Detect which cell encompasses the target text, then output its [x, y] center coordinate. 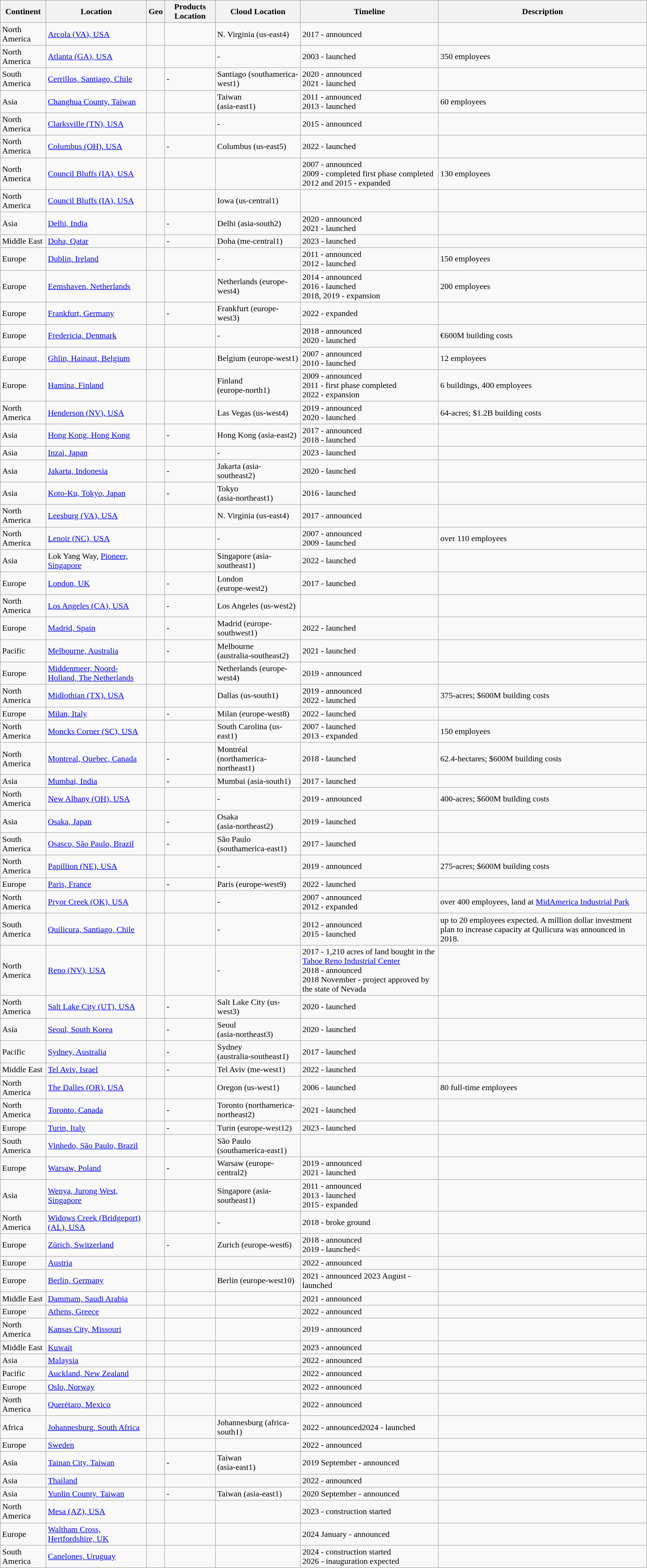
London(europe-west2) [258, 583]
Tokyo(asia-northeast1) [258, 493]
2023 - construction started [369, 1512]
Turin (europe-west12) [258, 1128]
Toronto, Canada [96, 1110]
400-acres; $600M building costs [543, 799]
2017 - 1,210 acres of land bought in the Tahoe Reno Industrial Center2018 - announced2018 November - project approved by the state of Nevada [369, 970]
2021 - announced [369, 1298]
Los Angeles (us-west2) [258, 606]
Midlothian (TX), USA [96, 696]
Tel Aviv (me-west1) [258, 1070]
Milan, Italy [96, 714]
Henderson (NV), USA [96, 413]
over 400 employees, land at MidAmerica Industrial Park [543, 902]
Atlanta (GA), USA [96, 57]
2019 - announced2020 - launched [369, 413]
Cerrillos, Santiago, Chile [96, 79]
The Dalles (OR), USA [96, 1088]
Dublin, Ireland [96, 259]
Johannesburg (africa-south1) [258, 1427]
2007 - announced2012 - expanded [369, 902]
2019 September - announced [369, 1463]
2016 - launched [369, 493]
60 employees [543, 102]
2018 - announced2019 - launched< [369, 1245]
2007 - announced2010 - launched [369, 358]
2023 - announced [369, 1347]
New Albany (OH), USA [96, 799]
Dammam, Saudi Arabia [96, 1298]
Santiago (southamerica-west1) [258, 79]
Tel Aviv, Israel [96, 1070]
2003 - launched [369, 57]
Kuwait [96, 1347]
Doha, Qatar [96, 241]
Querétaro, Mexico [96, 1404]
2022 - announced2024 - launched [369, 1427]
Auckland, New Zealand [96, 1374]
2015 - announced [369, 124]
2024 January - announced [369, 1534]
Salt Lake City (us-west3) [258, 1007]
Cloud Location [258, 12]
Doha (me-central1) [258, 241]
Canelones, Uruguay [96, 1557]
Hong Kong, Hong Kong [96, 435]
Mumbai, India [96, 781]
Frankfurt, Germany [96, 313]
over 110 employees [543, 538]
Sydney, Australia [96, 1052]
2007 - announced2009 - completed first phase completed2012 and 2015 - expanded [369, 174]
Arcola (VA), USA [96, 34]
Melbourne(australia-southeast2) [258, 651]
Warsaw (europe-central2) [258, 1168]
2011 - announced2012 - launched [369, 259]
Vinhedo, São Paulo, Brazil [96, 1146]
Belgium (europe-west1) [258, 358]
Kansas City, Missouri [96, 1329]
Melbourne, Australia [96, 651]
Berlin (europe-west10) [258, 1281]
Lenoir (NC), USA [96, 538]
London, UK [96, 583]
Eemshaven, Netherlands [96, 286]
Tainan City, Taiwan [96, 1463]
Continent [23, 12]
2012 - announced2015 - launched [369, 929]
375-acres; $600M building costs [543, 696]
Las Vegas (us-west4) [258, 413]
Clarksville (TN), USA [96, 124]
Seoul, South Korea [96, 1029]
Jakarta (asia-southeast2) [258, 471]
Changhua County, Taiwan [96, 102]
Location [96, 12]
Middenmeer, Noord-Holland, The Netherlands [96, 674]
Mesa (AZ), USA [96, 1512]
Osasco, São Paulo, Brazil [96, 844]
80 full-time employees [543, 1088]
Sweden [96, 1445]
Osaka, Japan [96, 822]
2021 - announced 2023 August - launched [369, 1281]
Africa [23, 1427]
Mumbai (asia-south1) [258, 781]
6 buildings, 400 employees [543, 386]
€600M building costs [543, 336]
Berlin, Germany [96, 1281]
130 employees [543, 174]
Delhi, India [96, 223]
62.4-hectares; $600M building costs [543, 759]
Koto-Ku, Tokyo, Japan [96, 493]
Turin, Italy [96, 1128]
2011 - announced2013 - launched [369, 102]
Los Angeles (CA), USA [96, 606]
Oslo, Norway [96, 1387]
Ghlin, Hainaut, Belgium [96, 358]
Products Location [190, 12]
12 employees [543, 358]
Lok Yang Way, Pioneer, Singapore [96, 561]
South Carolina (us-east1) [258, 732]
Columbus (OH), USA [96, 147]
2007 - launched2013 - expanded [369, 732]
Frankfurt (europe-west3) [258, 313]
Madrid, Spain [96, 628]
2018 - announced2020 - launched [369, 336]
Zurich (europe-west6) [258, 1245]
2022 - expanded [369, 313]
Malaysia [96, 1361]
Oregon (us-west1) [258, 1088]
Montréal (northamerica-northeast1) [258, 759]
2019 - launched [369, 822]
Timeline [369, 12]
Leesburg (VA), USA [96, 516]
Columbus (us-east5) [258, 147]
2018 - broke ground [369, 1223]
Osaka(asia-northeast2) [258, 822]
Madrid (europe-southwest1) [258, 628]
2019 - announced2022 - launched [369, 696]
Papillion (NE), USA [96, 866]
Thailand [96, 1481]
350 employees [543, 57]
2017 - announced2018 - launched [369, 435]
Delhi (asia-south2) [258, 223]
Moncks Corner (SC), USA [96, 732]
Zürich, Switzerland [96, 1245]
Description [543, 12]
2011 - announced2013 - launched2015 - expanded [369, 1195]
Iowa (us-central1) [258, 201]
Fredericia, Denmark [96, 336]
2007 - announced2009 - launched [369, 538]
Finland(europe-north1) [258, 386]
Geo [156, 12]
2009 - announced2011 - first phase completed2022 - expansion [369, 386]
Reno (NV), USA [96, 970]
Dallas (us-south1) [258, 696]
64-acres; $1.2B building costs [543, 413]
Hong Kong (asia-east2) [258, 435]
Warsaw, Poland [96, 1168]
Milan (europe-west8) [258, 714]
Johannesburg, South Africa [96, 1427]
Salt Lake City (UT), USA [96, 1007]
2020 September - announced [369, 1494]
275-acres; $600M building costs [543, 866]
Hamina, Finland [96, 386]
200 employees [543, 286]
2024 - construction started2026 - inauguration expected [369, 1557]
Jakarta, Indonesia [96, 471]
Widows Creek (Bridgeport) (AL), USA [96, 1223]
2018 - launched [369, 759]
Sydney(australia-southeast1) [258, 1052]
Yunlin County, Taiwan [96, 1494]
Quilicura, Santiago, Chile [96, 929]
Seoul(asia-northeast3) [258, 1029]
2014 - announced2016 - launched2018, 2019 - expansion [369, 286]
Pryor Creek (OK), USA [96, 902]
Montreal, Quebec, Canada [96, 759]
Inzai, Japan [96, 453]
Wenya, Jurong West, Singapore [96, 1195]
Toronto (northamerica-northeast2) [258, 1110]
Paris, France [96, 884]
Athens, Greece [96, 1311]
Paris (europe-west9) [258, 884]
2019 - announced2021 - launched [369, 1168]
up to 20 employees expected. A million dollar investment plan to increase capacity at Quilicura was announced in 2018. [543, 929]
Waltham Cross, Hertfordshire, UK [96, 1534]
2006 - launched [369, 1088]
Austria [96, 1263]
Taiwan (asia-east1) [258, 1494]
